Scan for the cell matching the given text and deliver its [x, y] coordinate at center. 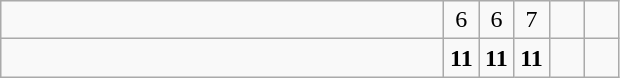
7 [532, 20]
